From the cell containing the given text, extract its center point as (X, Y) coordinate. 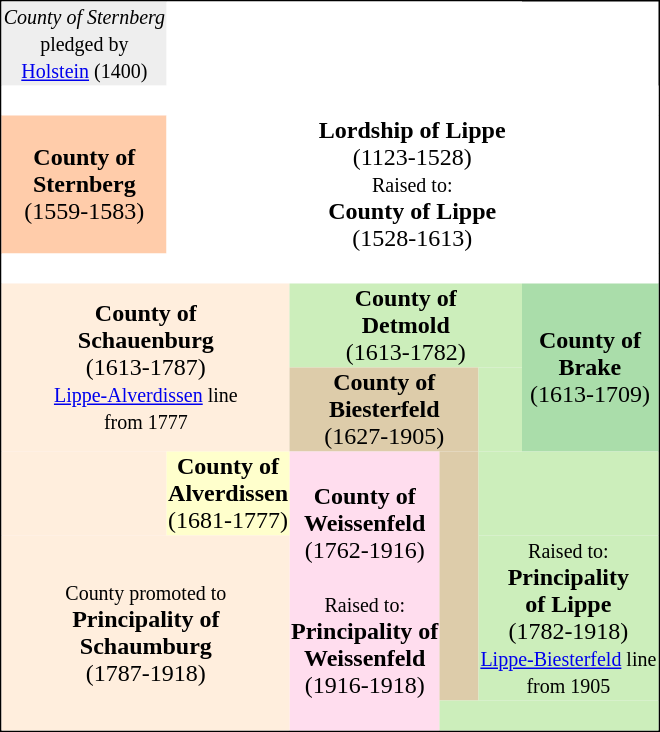
County ofBrake(1613-1709) (590, 368)
County ofSchauenburg(1613-1787)Lippe-Alverdissen line from 1777 (146, 368)
County of Biesterfeld (1627-1905) (384, 410)
County of Sternberg (1559-1583) (84, 185)
County of Alverdissen(1681-1777) (228, 494)
County promoted to Principality ofSchaumburg (1787-1918) (146, 634)
Raised to:Principalityof Lippe (1782-1918)Lippe-Biesterfeld line from 1905 (568, 618)
County of Detmold(1613-1782) (406, 326)
County of Sternbergpledged by Holstein (1400) (84, 44)
Lordship of Lippe(1123-1528)Raised to:County of Lippe (1528-1613) (412, 185)
County ofWeissenfeld(1762-1916)Raised to: Principality ofWeissenfeld (1916-1918) (365, 592)
